Determine the [x, y] coordinate at the center of the cell enclosing the given text.  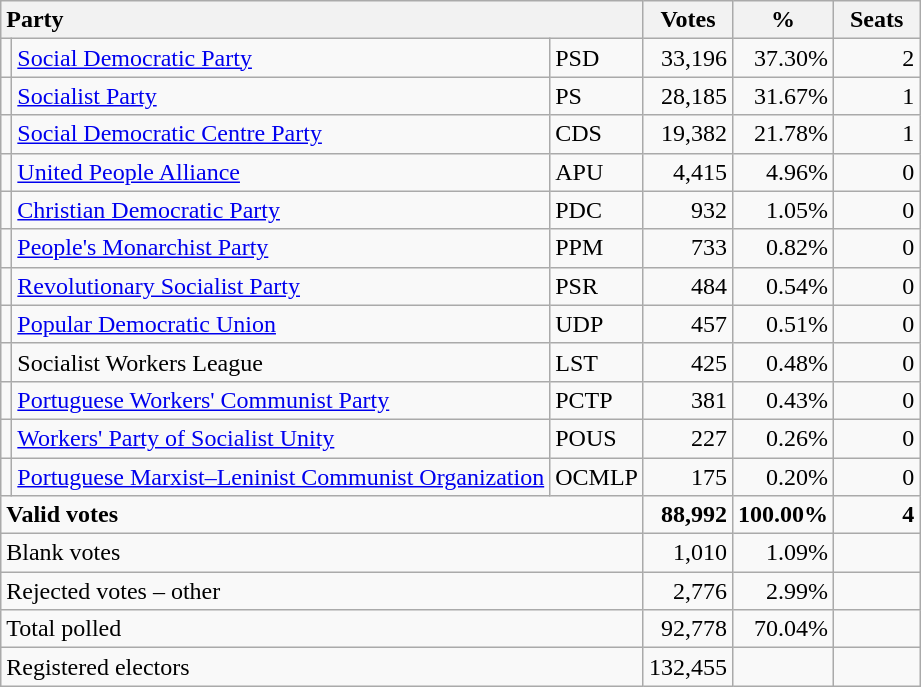
0.82% [784, 248]
0.43% [784, 400]
Rejected votes – other [322, 591]
Workers' Party of Socialist Unity [281, 438]
2.99% [784, 591]
381 [688, 400]
Registered electors [322, 667]
Votes [688, 20]
1.05% [784, 210]
Portuguese Workers' Communist Party [281, 400]
Revolutionary Socialist Party [281, 286]
4,415 [688, 172]
1.09% [784, 553]
733 [688, 248]
0.48% [784, 362]
227 [688, 438]
Total polled [322, 629]
CDS [597, 134]
33,196 [688, 58]
Socialist Workers League [281, 362]
% [784, 20]
21.78% [784, 134]
932 [688, 210]
OCMLP [597, 477]
457 [688, 324]
Social Democratic Centre Party [281, 134]
Blank votes [322, 553]
PDC [597, 210]
UDP [597, 324]
0.51% [784, 324]
4 [877, 515]
Seats [877, 20]
2 [877, 58]
2,776 [688, 591]
LST [597, 362]
Socialist Party [281, 96]
Christian Democratic Party [281, 210]
132,455 [688, 667]
4.96% [784, 172]
100.00% [784, 515]
31.67% [784, 96]
0.26% [784, 438]
0.54% [784, 286]
425 [688, 362]
PSR [597, 286]
0.20% [784, 477]
Valid votes [322, 515]
People's Monarchist Party [281, 248]
PCTP [597, 400]
Social Democratic Party [281, 58]
19,382 [688, 134]
1,010 [688, 553]
United People Alliance [281, 172]
Party [322, 20]
Popular Democratic Union [281, 324]
92,778 [688, 629]
37.30% [784, 58]
POUS [597, 438]
70.04% [784, 629]
28,185 [688, 96]
175 [688, 477]
PS [597, 96]
88,992 [688, 515]
484 [688, 286]
APU [597, 172]
Portuguese Marxist–Leninist Communist Organization [281, 477]
PPM [597, 248]
PSD [597, 58]
